Output the (X, Y) coordinate of the center of the cell containing the given text.  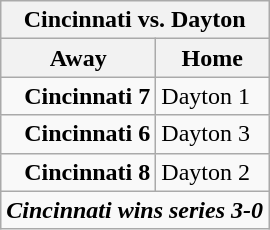
Away (78, 58)
Cincinnati 8 (78, 172)
Cincinnati vs. Dayton (135, 20)
Cincinnati 6 (78, 134)
Cincinnati wins series 3-0 (135, 210)
Cincinnati 7 (78, 96)
Dayton 1 (212, 96)
Home (212, 58)
Dayton 3 (212, 134)
Dayton 2 (212, 172)
